Extract the [x, y] coordinate from the center of the cell holding the provided text.  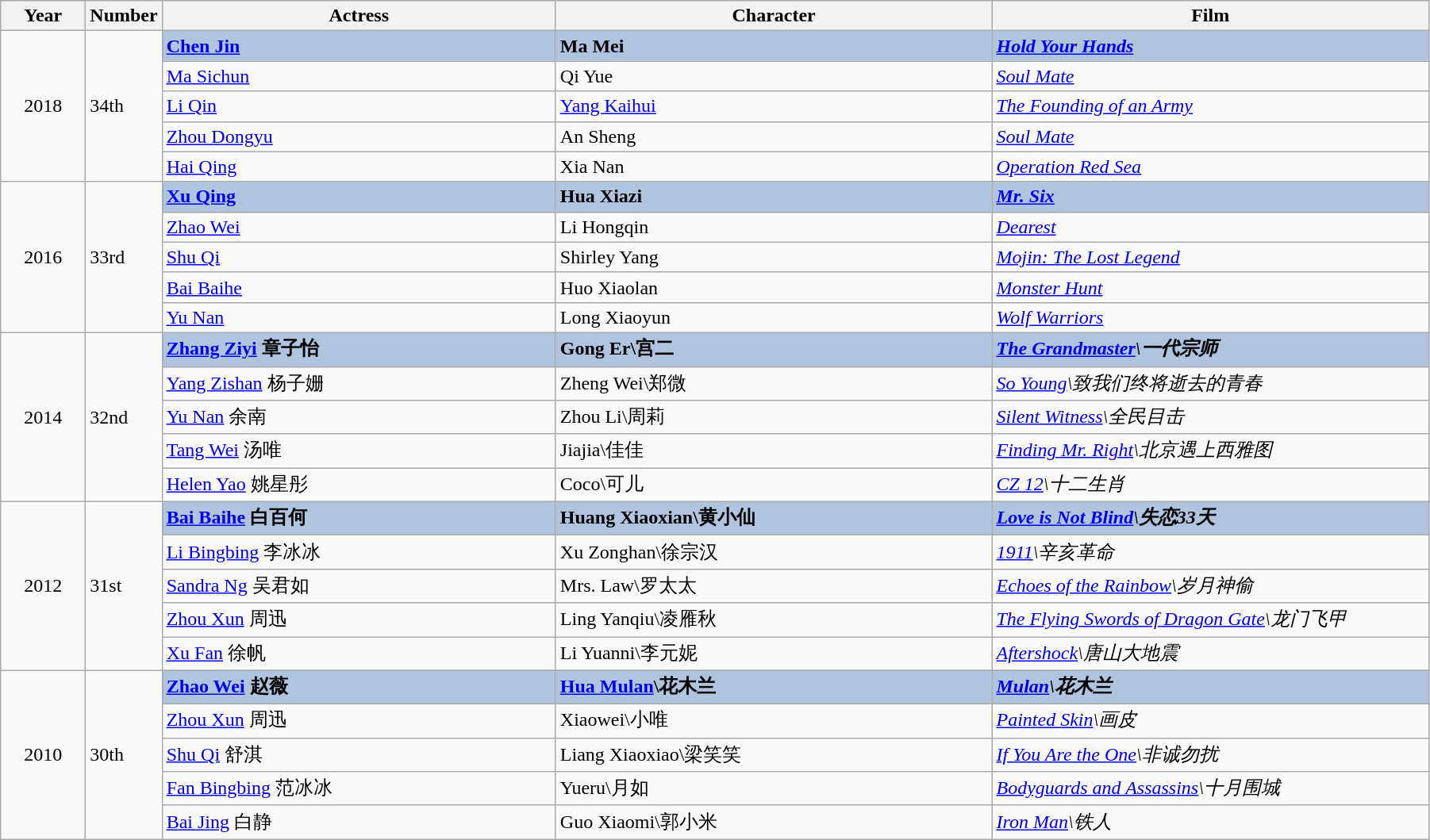
Zhou Dongyu [359, 136]
Operation Red Sea [1210, 167]
Hai Qing [359, 167]
Zhang Ziyi 章子怡 [359, 349]
Echoes of the Rainbow\岁月神偷 [1210, 585]
Bodyguards and Assassins\十月围城 [1210, 788]
Yang Kaihui [774, 106]
Finding Mr. Right\北京遇上西雅图 [1210, 451]
Ling Yanqiu\凌雁秋 [774, 620]
30th [124, 755]
Zhao Wei 赵薇 [359, 687]
Qi Yue [774, 76]
An Sheng [774, 136]
32nd [124, 417]
Zhou Li\周莉 [774, 417]
Number [124, 16]
Huo Xiaolan [774, 287]
If You Are the One\非诚勿扰 [1210, 755]
Chen Jin [359, 46]
Film [1210, 16]
The Founding of an Army [1210, 106]
Bai Baihe [359, 287]
Monster Hunt [1210, 287]
Hua Xiazi [774, 197]
Xu Qing [359, 197]
Li Qin [359, 106]
Yueru\月如 [774, 788]
Dearest [1210, 227]
2010 [43, 755]
Xu Zonghan\徐宗汉 [774, 552]
Mulan\花木兰 [1210, 687]
Sandra Ng 吴君如 [359, 585]
Mojin: The Lost Legend [1210, 257]
1911\辛亥革命 [1210, 552]
34th [124, 106]
Li Yuanni\李元妮 [774, 654]
Shu Qi 舒淇 [359, 755]
31st [124, 585]
Yu Nan 余南 [359, 417]
Iron Man\铁人 [1210, 822]
Mr. Six [1210, 197]
Shu Qi [359, 257]
Actress [359, 16]
Year [43, 16]
Ma Mei [774, 46]
Bai Jing 白静 [359, 822]
Love is Not Blind\失恋33天 [1210, 519]
Huang Xiaoxian\黄小仙 [774, 519]
Hold Your Hands [1210, 46]
Yu Nan [359, 317]
Zheng Wei\郑微 [774, 384]
Long Xiaoyun [774, 317]
Silent Witness\全民目击 [1210, 417]
The Grandmaster\一代宗师 [1210, 349]
Yang Zishan 杨子姗 [359, 384]
So Young\致我们终将逝去的青春 [1210, 384]
Liang Xiaoxiao\梁笑笑 [774, 755]
Fan Bingbing 范冰冰 [359, 788]
CZ 12\十二生肖 [1210, 485]
Jiajia\佳佳 [774, 451]
2012 [43, 585]
Xu Fan 徐帆 [359, 654]
Coco\可儿 [774, 485]
Helen Yao 姚星彤 [359, 485]
33rd [124, 257]
Zhao Wei [359, 227]
Li Hongqin [774, 227]
Xia Nan [774, 167]
Hua Mulan\花木兰 [774, 687]
Character [774, 16]
Wolf Warriors [1210, 317]
Gong Er\宫二 [774, 349]
2018 [43, 106]
The Flying Swords of Dragon Gate\龙门飞甲 [1210, 620]
Ma Sichun [359, 76]
Painted Skin\画皮 [1210, 722]
2014 [43, 417]
Guo Xiaomi\郭小米 [774, 822]
Xiaowei\小唯 [774, 722]
Mrs. Law\罗太太 [774, 585]
Bai Baihe 白百何 [359, 519]
Aftershock\唐山大地震 [1210, 654]
Tang Wei 汤唯 [359, 451]
2016 [43, 257]
Li Bingbing 李冰冰 [359, 552]
Shirley Yang [774, 257]
